Output the (x, y) coordinate of the center of the cell containing the given text.  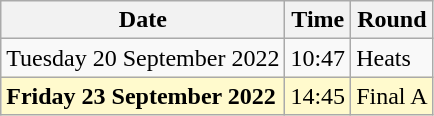
10:47 (318, 58)
Heats (392, 58)
Date (143, 20)
14:45 (318, 96)
Round (392, 20)
Tuesday 20 September 2022 (143, 58)
Time (318, 20)
Final A (392, 96)
Friday 23 September 2022 (143, 96)
